Provide the [x, y] coordinate of the cell's center where the given text is located.  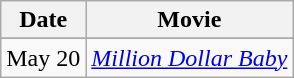
Date [44, 20]
Million Dollar Baby [190, 58]
May 20 [44, 58]
Movie [190, 20]
